Extract the [x, y] coordinate from the center of the cell holding the provided text.  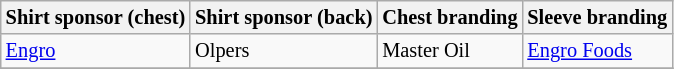
Engro Foods [597, 51]
Olpers [284, 51]
Engro [96, 51]
Chest branding [450, 17]
Sleeve branding [597, 17]
Master Oil [450, 51]
Shirt sponsor (back) [284, 17]
Shirt sponsor (chest) [96, 17]
